Determine the [X, Y] coordinate at the center of the cell enclosing the given text.  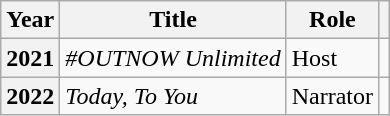
Host [332, 58]
#OUTNOW Unlimited [173, 58]
2022 [30, 96]
Narrator [332, 96]
Today, To You [173, 96]
2021 [30, 58]
Title [173, 20]
Year [30, 20]
Role [332, 20]
